Output the [X, Y] coordinate of the center of the cell containing the given text.  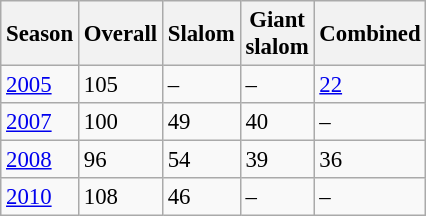
Slalom [201, 34]
2007 [40, 122]
2010 [40, 197]
108 [120, 197]
Combined [370, 34]
36 [370, 160]
Overall [120, 34]
100 [120, 122]
22 [370, 85]
2005 [40, 85]
Giantslalom [277, 34]
96 [120, 160]
Season [40, 34]
49 [201, 122]
39 [277, 160]
46 [201, 197]
54 [201, 160]
105 [120, 85]
2008 [40, 160]
40 [277, 122]
